Find where the given text appears and provide that cell's center as [x, y] coordinate. 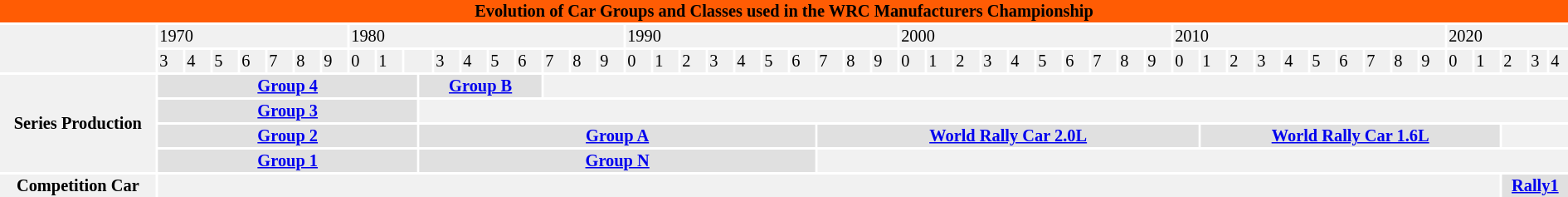
1970 [253, 37]
Evolution of Car Groups and Classes used in the WRC Manufacturers Championship [784, 12]
1990 [762, 37]
1980 [487, 37]
World Rally Car 1.6L [1351, 136]
Group 2 [288, 136]
Series Production [78, 123]
Group 3 [288, 111]
Group 1 [288, 161]
Rally1 [1535, 186]
Competition Car [78, 186]
Group 4 [288, 86]
2010 [1309, 37]
Group B [481, 86]
Group A [617, 136]
2020 [1508, 37]
World Rally Car 2.0L [1009, 136]
2000 [1035, 37]
Group N [617, 161]
